Identify which cell holds the provided text, then report its (X, Y) central coordinate. 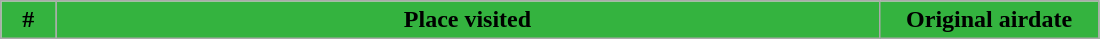
Original airdate (989, 20)
# (28, 20)
Place visited (468, 20)
